Search for the cell housing the specified text and yield its [X, Y] center coordinate. 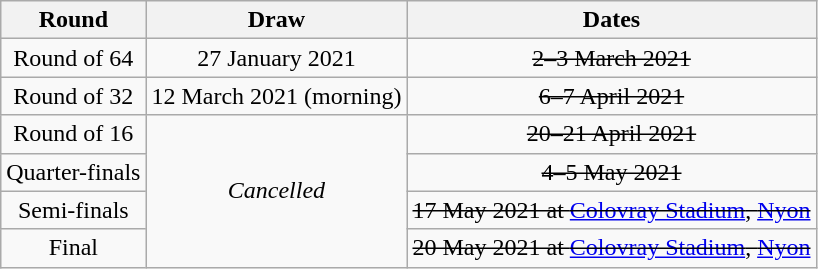
Semi-finals [74, 210]
27 January 2021 [276, 58]
Cancelled [276, 191]
12 March 2021 (morning) [276, 96]
Final [74, 248]
4–5 May 2021 [612, 172]
Quarter-finals [74, 172]
Round of 16 [74, 134]
Round of 64 [74, 58]
Round [74, 20]
Draw [276, 20]
20–21 April 2021 [612, 134]
6–7 April 2021 [612, 96]
Dates [612, 20]
2–3 March 2021 [612, 58]
17 May 2021 at Colovray Stadium, Nyon [612, 210]
20 May 2021 at Colovray Stadium, Nyon [612, 248]
Round of 32 [74, 96]
